Search for the cell housing the specified text and yield its [X, Y] center coordinate. 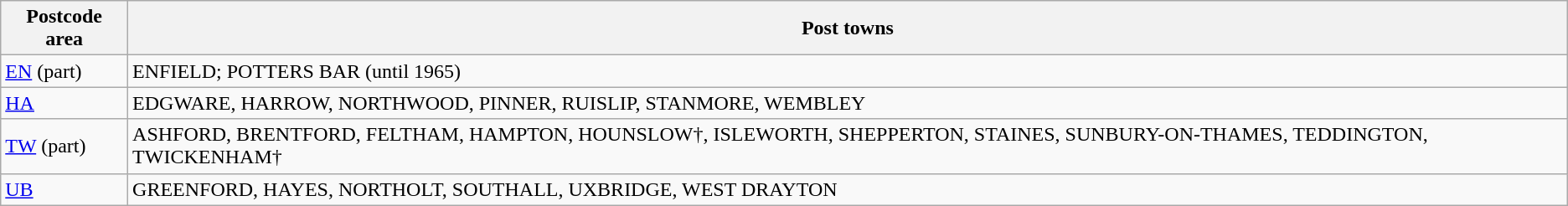
ASHFORD, BRENTFORD, FELTHAM, HAMPTON, HOUNSLOW†, ISLEWORTH, SHEPPERTON, STAINES, SUNBURY-ON-THAMES, TEDDINGTON, TWICKENHAM† [848, 146]
EDGWARE, HARROW, NORTHWOOD, PINNER, RUISLIP, STANMORE, WEMBLEY [848, 103]
Postcode area [64, 28]
TW (part) [64, 146]
ENFIELD; POTTERS BAR (until 1965) [848, 71]
UB [64, 189]
Post towns [848, 28]
GREENFORD, HAYES, NORTHOLT, SOUTHALL, UXBRIDGE, WEST DRAYTON [848, 189]
HA [64, 103]
EN (part) [64, 71]
